Return the (X, Y) coordinate for the center point of the cell that contains the specified text.  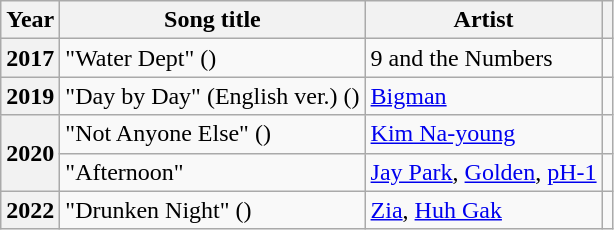
2019 (30, 96)
Artist (484, 20)
Song title (212, 20)
2020 (30, 153)
"Water Dept" () (212, 58)
9 and the Numbers (484, 58)
Zia, Huh Gak (484, 210)
Jay Park, Golden, pH-1 (484, 172)
2017 (30, 58)
"Drunken Night" () (212, 210)
"Not Anyone Else" () (212, 134)
2022 (30, 210)
Year (30, 20)
Kim Na-young (484, 134)
Bigman (484, 96)
"Afternoon" (212, 172)
"Day by Day" (English ver.) () (212, 96)
